Identify which cell holds the provided text, then report its [X, Y] central coordinate. 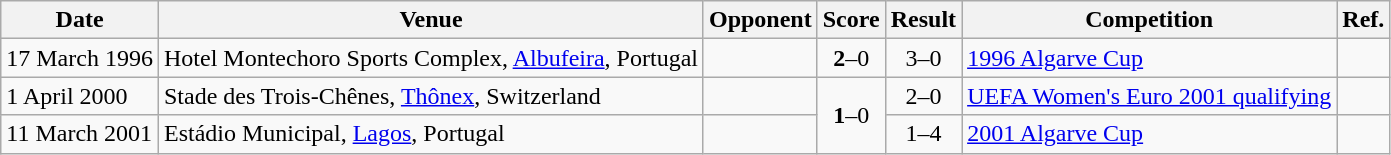
1–0 [851, 115]
Date [80, 20]
Score [851, 20]
Competition [1150, 20]
17 March 1996 [80, 58]
1996 Algarve Cup [1150, 58]
Result [923, 20]
Ref. [1364, 20]
UEFA Women's Euro 2001 qualifying [1150, 96]
Venue [430, 20]
Hotel Montechoro Sports Complex, Albufeira, Portugal [430, 58]
3–0 [923, 58]
11 March 2001 [80, 134]
Opponent [760, 20]
Estádio Municipal, Lagos, Portugal [430, 134]
Stade des Trois-Chênes, Thônex, Switzerland [430, 96]
1 April 2000 [80, 96]
2001 Algarve Cup [1150, 134]
1–4 [923, 134]
